Pinpoint the cell where the given text exists, returning its (X, Y) midpoint coordinate. 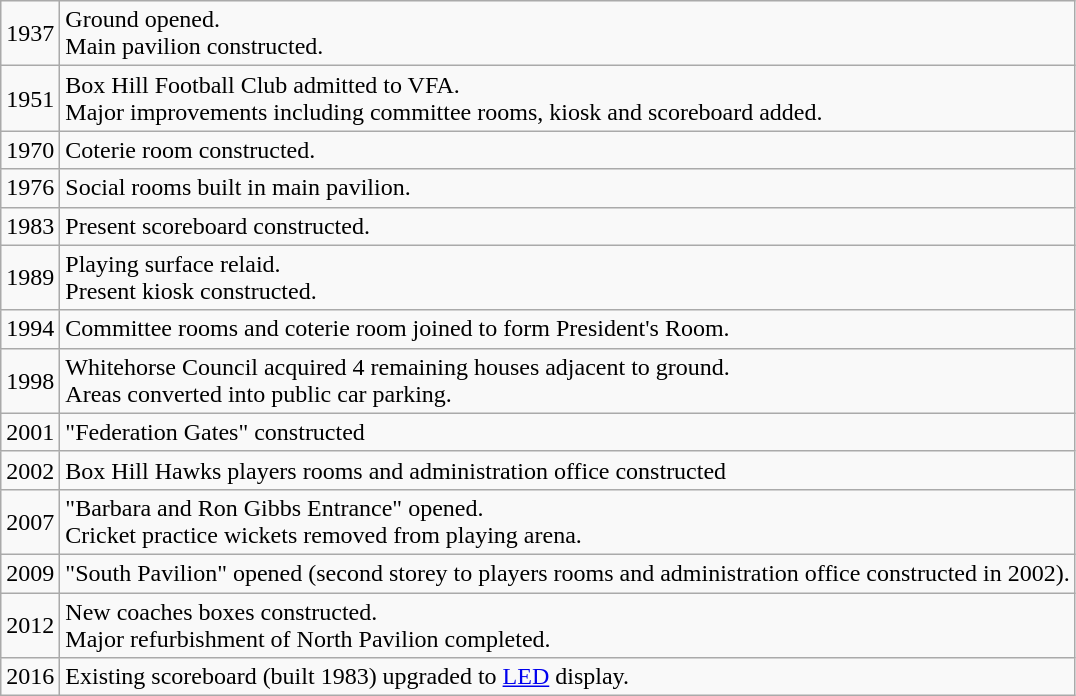
1989 (30, 278)
Box Hill Football Club admitted to VFA.Major improvements including committee rooms, kiosk and scoreboard added. (568, 98)
Social rooms built in main pavilion. (568, 188)
2007 (30, 522)
1951 (30, 98)
"Federation Gates" constructed (568, 432)
"South Pavilion" opened (second storey to players rooms and administration office constructed in 2002). (568, 573)
Committee rooms and coterie room joined to form President's Room. (568, 329)
2012 (30, 624)
1970 (30, 150)
Present scoreboard constructed. (568, 226)
New coaches boxes constructed.Major refurbishment of North Pavilion completed. (568, 624)
Existing scoreboard (built 1983) upgraded to LED display. (568, 677)
2002 (30, 470)
1976 (30, 188)
1998 (30, 380)
Whitehorse Council acquired 4 remaining houses adjacent to ground.Areas converted into public car parking. (568, 380)
Coterie room constructed. (568, 150)
1983 (30, 226)
Playing surface relaid.Present kiosk constructed. (568, 278)
2001 (30, 432)
"Barbara and Ron Gibbs Entrance" opened.Cricket practice wickets removed from playing arena. (568, 522)
2016 (30, 677)
Box Hill Hawks players rooms and administration office constructed (568, 470)
2009 (30, 573)
1994 (30, 329)
Ground opened.Main pavilion constructed. (568, 34)
1937 (30, 34)
